Search for the cell housing the specified text and yield its [x, y] center coordinate. 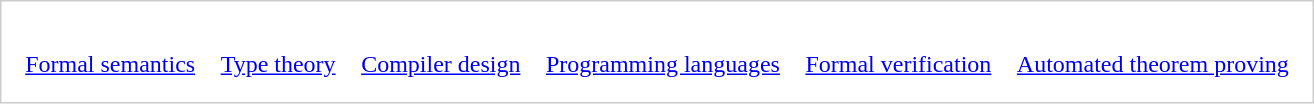
Formal verification [898, 65]
Automated theorem proving [1152, 65]
Formal semantics [110, 65]
Programming languages [662, 65]
Type theory [278, 65]
Compiler design [441, 65]
